Return the [X, Y] coordinate for the center point of the cell that contains the specified text.  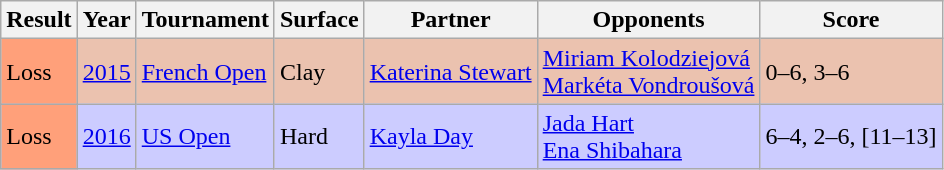
Opponents [648, 20]
Result [39, 20]
Tournament [205, 20]
Surface [319, 20]
2015 [106, 72]
US Open [205, 136]
Kayla Day [450, 136]
6–4, 2–6, [11–13] [851, 136]
Partner [450, 20]
Miriam Kolodziejová Markéta Vondroušová [648, 72]
French Open [205, 72]
2016 [106, 136]
Year [106, 20]
Score [851, 20]
Jada Hart Ena Shibahara [648, 136]
Katerina Stewart [450, 72]
Hard [319, 136]
Clay [319, 72]
0–6, 3–6 [851, 72]
